Search for the cell housing the specified text and yield its [X, Y] center coordinate. 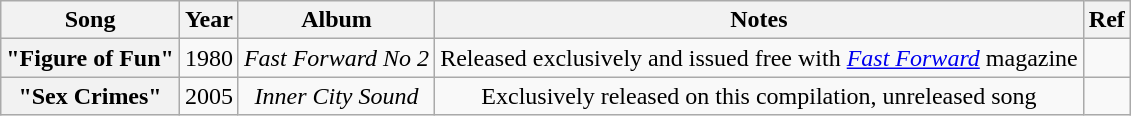
Song [90, 20]
2005 [208, 96]
Inner City Sound [336, 96]
"Figure of Fun" [90, 58]
Album [336, 20]
Ref [1106, 20]
"Sex Crimes" [90, 96]
Year [208, 20]
Notes [760, 20]
1980 [208, 58]
Exclusively released on this compilation, unreleased song [760, 96]
Fast Forward No 2 [336, 58]
Released exclusively and issued free with Fast Forward magazine [760, 58]
